Find where the given text appears and provide that cell's center as (x, y) coordinate. 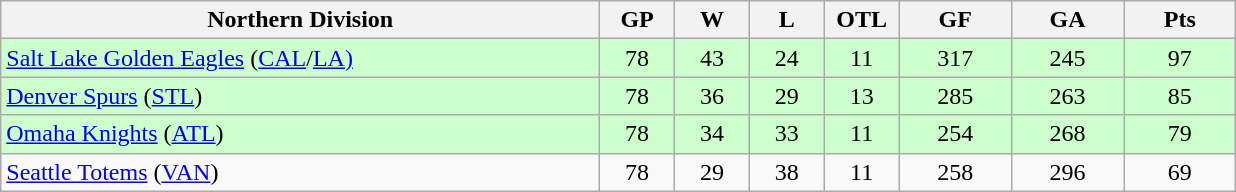
268 (1067, 134)
34 (712, 134)
13 (862, 96)
GP (638, 20)
317 (955, 58)
L (786, 20)
85 (1180, 96)
285 (955, 96)
Pts (1180, 20)
24 (786, 58)
Salt Lake Golden Eagles (CAL/LA) (300, 58)
254 (955, 134)
OTL (862, 20)
Northern Division (300, 20)
263 (1067, 96)
97 (1180, 58)
296 (1067, 172)
GF (955, 20)
Seattle Totems (VAN) (300, 172)
258 (955, 172)
Denver Spurs (STL) (300, 96)
43 (712, 58)
36 (712, 96)
245 (1067, 58)
33 (786, 134)
69 (1180, 172)
38 (786, 172)
GA (1067, 20)
W (712, 20)
Omaha Knights (ATL) (300, 134)
79 (1180, 134)
